Determine the [x, y] coordinate at the center of the cell enclosing the given text.  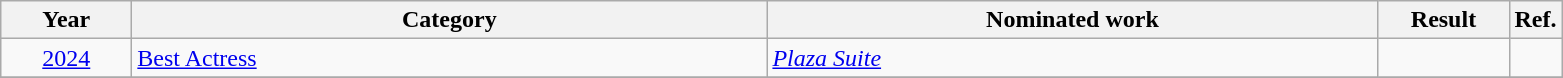
Category [450, 20]
2024 [66, 58]
Plaza Suite [1072, 58]
Year [66, 20]
Result [1444, 20]
Best Actress [450, 58]
Ref. [1536, 20]
Nominated work [1072, 20]
